For the text-containing cell, return its midpoint in [x, y] coordinate format. 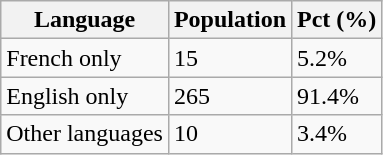
265 [230, 96]
French only [85, 58]
15 [230, 58]
10 [230, 134]
Other languages [85, 134]
English only [85, 96]
5.2% [337, 58]
Pct (%) [337, 20]
91.4% [337, 96]
Population [230, 20]
3.4% [337, 134]
Language [85, 20]
